Determine the [X, Y] coordinate at the center of the cell enclosing the given text.  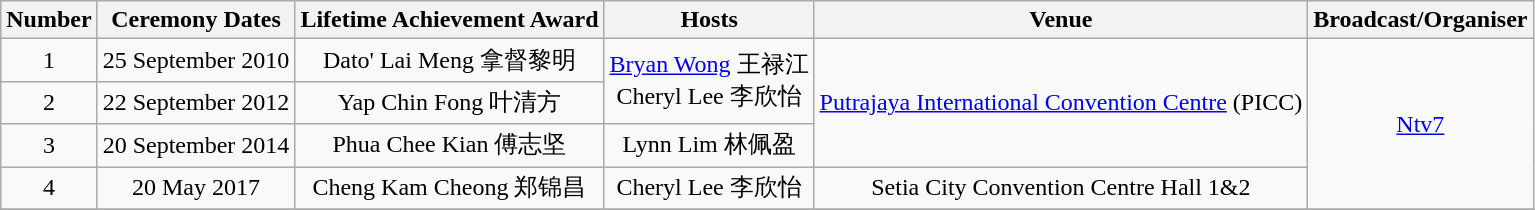
Number [49, 20]
Lynn Lim 林佩盈 [709, 146]
3 [49, 146]
Yap Chin Fong 叶清方 [450, 102]
4 [49, 188]
Ntv7 [1420, 124]
20 May 2017 [196, 188]
Broadcast/Organiser [1420, 20]
1 [49, 60]
Dato' Lai Meng 拿督黎明 [450, 60]
25 September 2010 [196, 60]
Cheryl Lee 李欣怡 [709, 188]
Setia City Convention Centre Hall 1&2 [1061, 188]
20 September 2014 [196, 146]
Cheng Kam Cheong 郑锦昌 [450, 188]
Hosts [709, 20]
Phua Chee Kian 傅志坚 [450, 146]
Bryan Wong 王禄江Cheryl Lee 李欣怡 [709, 82]
22 September 2012 [196, 102]
2 [49, 102]
Ceremony Dates [196, 20]
Lifetime Achievement Award [450, 20]
Putrajaya International Convention Centre (PICC) [1061, 103]
Venue [1061, 20]
